Search for the cell housing the specified text and yield its [x, y] center coordinate. 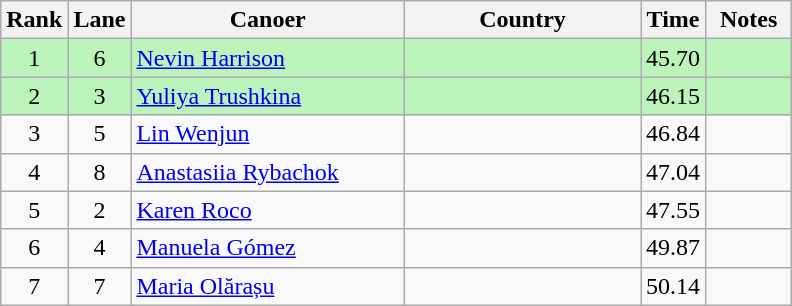
Anastasiia Rybachok [268, 172]
Lin Wenjun [268, 134]
50.14 [674, 286]
Manuela Gómez [268, 248]
Lane [100, 20]
1 [34, 58]
Notes [749, 20]
47.04 [674, 172]
Country [522, 20]
Karen Roco [268, 210]
45.70 [674, 58]
46.15 [674, 96]
Rank [34, 20]
Time [674, 20]
8 [100, 172]
Maria Olărașu [268, 286]
Yuliya Trushkina [268, 96]
Nevin Harrison [268, 58]
47.55 [674, 210]
Canoer [268, 20]
49.87 [674, 248]
46.84 [674, 134]
